Identify which cell holds the provided text, then report its [x, y] central coordinate. 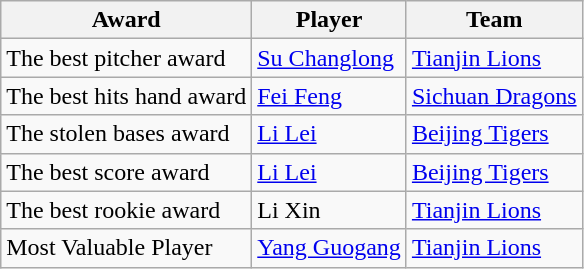
Sichuan Dragons [494, 96]
Player [330, 20]
Fei Feng [330, 96]
Li Xin [330, 210]
The stolen bases award [126, 134]
Award [126, 20]
Most Valuable Player [126, 248]
The best pitcher award [126, 58]
The best score award [126, 172]
Su Changlong [330, 58]
The best rookie award [126, 210]
Yang Guogang [330, 248]
The best hits hand award [126, 96]
Team [494, 20]
